Capture the cell that displays the provided text and extract its [X, Y] central coordinate. 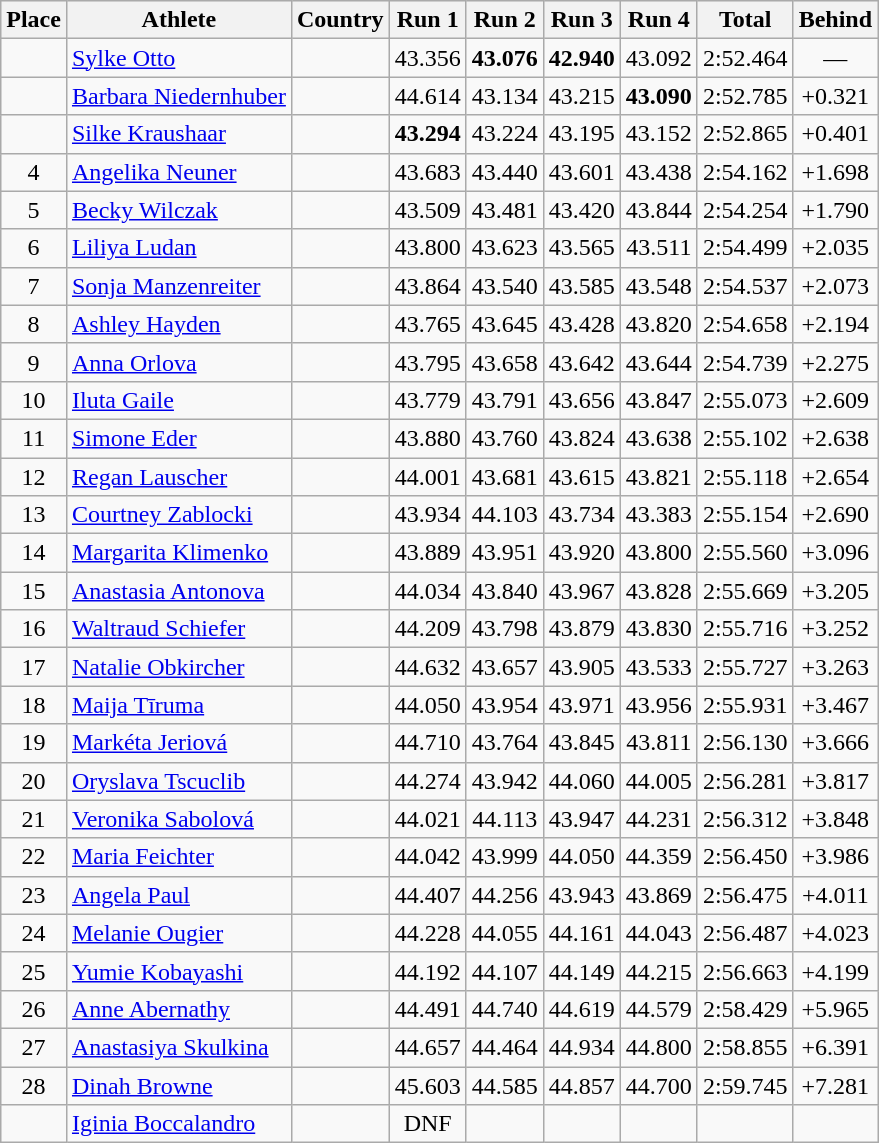
43.438 [658, 172]
Liliya Ludan [178, 248]
44.005 [658, 781]
Barbara Niedernhuber [178, 96]
+5.965 [835, 1009]
43.657 [504, 667]
44.700 [658, 1085]
Sonja Manzenreiter [178, 286]
43.090 [658, 96]
18 [34, 705]
44.579 [658, 1009]
43.947 [582, 819]
43.765 [428, 324]
44.192 [428, 971]
12 [34, 477]
2:52.464 [745, 58]
Anna Orlova [178, 362]
Oryslava Tscuclib [178, 781]
2:54.537 [745, 286]
44.585 [504, 1085]
+2.275 [835, 362]
43.764 [504, 743]
43.440 [504, 172]
2:54.739 [745, 362]
Yumie Kobayashi [178, 971]
+4.011 [835, 895]
+3.986 [835, 857]
Ashley Hayden [178, 324]
43.880 [428, 438]
+4.199 [835, 971]
43.889 [428, 553]
27 [34, 1047]
43.820 [658, 324]
44.256 [504, 895]
43.951 [504, 553]
+3.205 [835, 591]
43.869 [658, 895]
9 [34, 362]
+0.321 [835, 96]
2:55.073 [745, 400]
43.999 [504, 857]
43.428 [582, 324]
24 [34, 933]
43.734 [582, 515]
43.954 [504, 705]
Run 1 [428, 20]
Total [745, 20]
Iginia Boccalandro [178, 1124]
43.215 [582, 96]
44.042 [428, 857]
Maria Feichter [178, 857]
Waltraud Schiefer [178, 629]
2:55.118 [745, 477]
2:58.855 [745, 1047]
43.956 [658, 705]
43.642 [582, 362]
Markéta Jeriová [178, 743]
2:54.254 [745, 210]
43.533 [658, 667]
2:56.281 [745, 781]
43.920 [582, 553]
Margarita Klimenko [178, 553]
20 [34, 781]
44.231 [658, 819]
+1.790 [835, 210]
44.215 [658, 971]
43.683 [428, 172]
43.864 [428, 286]
44.107 [504, 971]
43.481 [504, 210]
14 [34, 553]
43.224 [504, 134]
43.845 [582, 743]
+7.281 [835, 1085]
44.710 [428, 743]
43.779 [428, 400]
44.060 [582, 781]
43.828 [658, 591]
Maija Tīruma [178, 705]
43.681 [504, 477]
Regan Lauscher [178, 477]
+2.609 [835, 400]
2:56.487 [745, 933]
+3.252 [835, 629]
Natalie Obkircher [178, 667]
43.623 [504, 248]
+2.073 [835, 286]
+2.690 [835, 515]
+6.391 [835, 1047]
Dinah Browne [178, 1085]
2:52.785 [745, 96]
2:56.130 [745, 743]
43.934 [428, 515]
+0.401 [835, 134]
43.656 [582, 400]
44.021 [428, 819]
+2.638 [835, 438]
43.548 [658, 286]
22 [34, 857]
+3.817 [835, 781]
44.800 [658, 1047]
43.509 [428, 210]
42.940 [582, 58]
Silke Kraushaar [178, 134]
44.359 [658, 857]
43.511 [658, 248]
43.601 [582, 172]
43.076 [504, 58]
+3.467 [835, 705]
2:54.499 [745, 248]
43.811 [658, 743]
2:55.154 [745, 515]
43.760 [504, 438]
44.149 [582, 971]
+2.035 [835, 248]
2:55.931 [745, 705]
44.857 [582, 1085]
Melanie Ougier [178, 933]
43.830 [658, 629]
44.740 [504, 1009]
43.795 [428, 362]
44.161 [582, 933]
44.103 [504, 515]
2:56.475 [745, 895]
+3.848 [835, 819]
43.638 [658, 438]
25 [34, 971]
43.847 [658, 400]
44.657 [428, 1047]
+2.194 [835, 324]
2:55.102 [745, 438]
43.942 [504, 781]
Run 4 [658, 20]
43.294 [428, 134]
5 [34, 210]
2:55.716 [745, 629]
43.905 [582, 667]
44.043 [658, 933]
44.113 [504, 819]
43.824 [582, 438]
43.540 [504, 286]
44.034 [428, 591]
Athlete [178, 20]
7 [34, 286]
43.645 [504, 324]
44.632 [428, 667]
17 [34, 667]
43.943 [582, 895]
2:56.450 [745, 857]
43.844 [658, 210]
11 [34, 438]
43.971 [582, 705]
+3.263 [835, 667]
Veronika Sabolová [178, 819]
23 [34, 895]
Run 2 [504, 20]
16 [34, 629]
44.001 [428, 477]
Angelika Neuner [178, 172]
43.356 [428, 58]
2:56.312 [745, 819]
15 [34, 591]
2:55.727 [745, 667]
Behind [835, 20]
2:52.865 [745, 134]
44.228 [428, 933]
44.614 [428, 96]
43.879 [582, 629]
2:56.663 [745, 971]
43.821 [658, 477]
Simone Eder [178, 438]
2:59.745 [745, 1085]
19 [34, 743]
26 [34, 1009]
44.209 [428, 629]
44.055 [504, 933]
2:58.429 [745, 1009]
43.420 [582, 210]
Run 3 [582, 20]
44.934 [582, 1047]
43.791 [504, 400]
43.195 [582, 134]
44.274 [428, 781]
4 [34, 172]
+4.023 [835, 933]
+2.654 [835, 477]
Sylke Otto [178, 58]
2:55.669 [745, 591]
Anne Abernathy [178, 1009]
43.967 [582, 591]
44.407 [428, 895]
21 [34, 819]
43.658 [504, 362]
Becky Wilczak [178, 210]
8 [34, 324]
43.092 [658, 58]
43.798 [504, 629]
13 [34, 515]
Anastasia Antonova [178, 591]
DNF [428, 1124]
2:54.658 [745, 324]
Iluta Gaile [178, 400]
43.134 [504, 96]
43.840 [504, 591]
43.383 [658, 515]
44.464 [504, 1047]
+3.096 [835, 553]
Courtney Zablocki [178, 515]
44.491 [428, 1009]
43.644 [658, 362]
44.619 [582, 1009]
43.585 [582, 286]
10 [34, 400]
43.152 [658, 134]
+3.666 [835, 743]
43.615 [582, 477]
43.565 [582, 248]
6 [34, 248]
2:55.560 [745, 553]
+1.698 [835, 172]
Country [340, 20]
— [835, 58]
28 [34, 1085]
2:54.162 [745, 172]
45.603 [428, 1085]
Anastasiya Skulkina [178, 1047]
Place [34, 20]
Angela Paul [178, 895]
